Identify which cell holds the provided text, then report its [x, y] central coordinate. 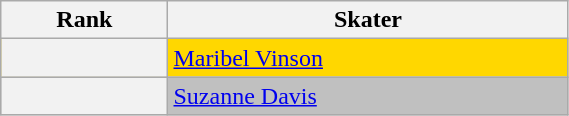
Suzanne Davis [368, 96]
Maribel Vinson [368, 58]
Skater [368, 20]
Rank [84, 20]
